Capture the cell that displays the provided text and extract its [x, y] central coordinate. 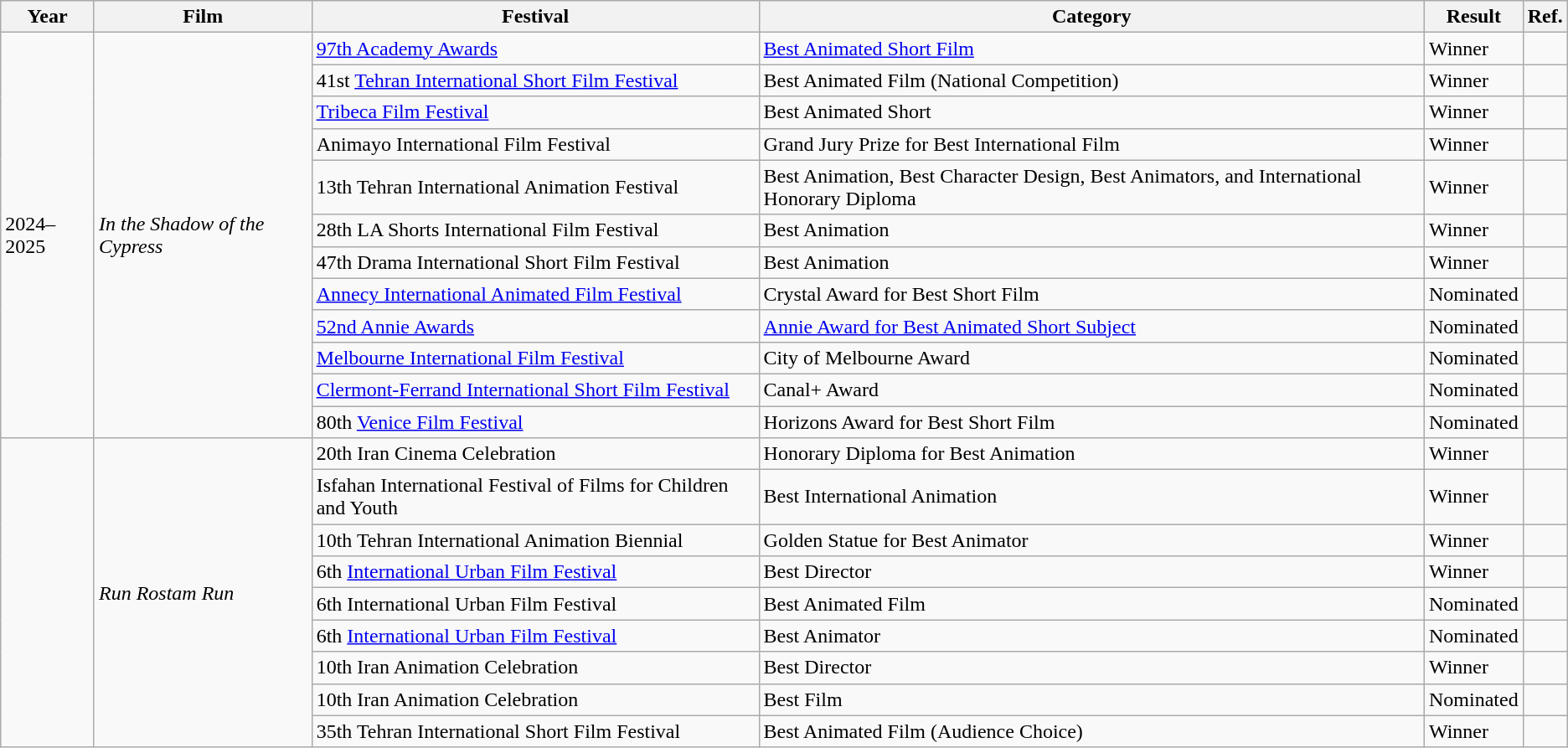
Annie Award for Best Animated Short Subject [1091, 326]
Best Animator [1091, 636]
10th Tehran International Animation Biennial [535, 540]
Horizons Award for Best Short Film [1091, 421]
97th Academy Awards [535, 49]
In the Shadow of the Cypress [203, 235]
Golden Statue for Best Animator [1091, 540]
Best Animated Short Film [1091, 49]
Honorary Diploma for Best Animation [1091, 454]
80th Venice Film Festival [535, 421]
35th Tehran International Short Film Festival [535, 731]
Category [1091, 17]
Crystal Award for Best Short Film [1091, 294]
Best Animated Film [1091, 604]
Isfahan International Festival of Films for Children and Youth [535, 498]
Best Animated Short [1091, 112]
20th Iran Cinema Celebration [535, 454]
Clermont-Ferrand International Short Film Festival [535, 389]
47th Drama International Short Film Festival [535, 262]
Best Animated Film (Audience Choice) [1091, 731]
Film [203, 17]
Canal+ Award [1091, 389]
41st Tehran International Short Film Festival [535, 80]
Tribeca Film Festival [535, 112]
Best Animation, Best Character Design, Best Animators, and International Honorary Diploma [1091, 188]
Result [1473, 17]
Run Rostam Run [203, 593]
Ref. [1545, 17]
Best International Animation [1091, 498]
Best Animated Film (National Competition) [1091, 80]
28th LA Shorts International Film Festival [535, 230]
2024–2025 [48, 235]
Annecy International Animated Film Festival [535, 294]
13th Tehran International Animation Festival [535, 188]
Best Film [1091, 699]
Festival [535, 17]
Grand Jury Prize for Best International Film [1091, 144]
Melbourne International Film Festival [535, 358]
52nd Annie Awards [535, 326]
City of Melbourne Award [1091, 358]
Animayo International Film Festival [535, 144]
Year [48, 17]
